Find where the given text appears and provide that cell's center as (X, Y) coordinate. 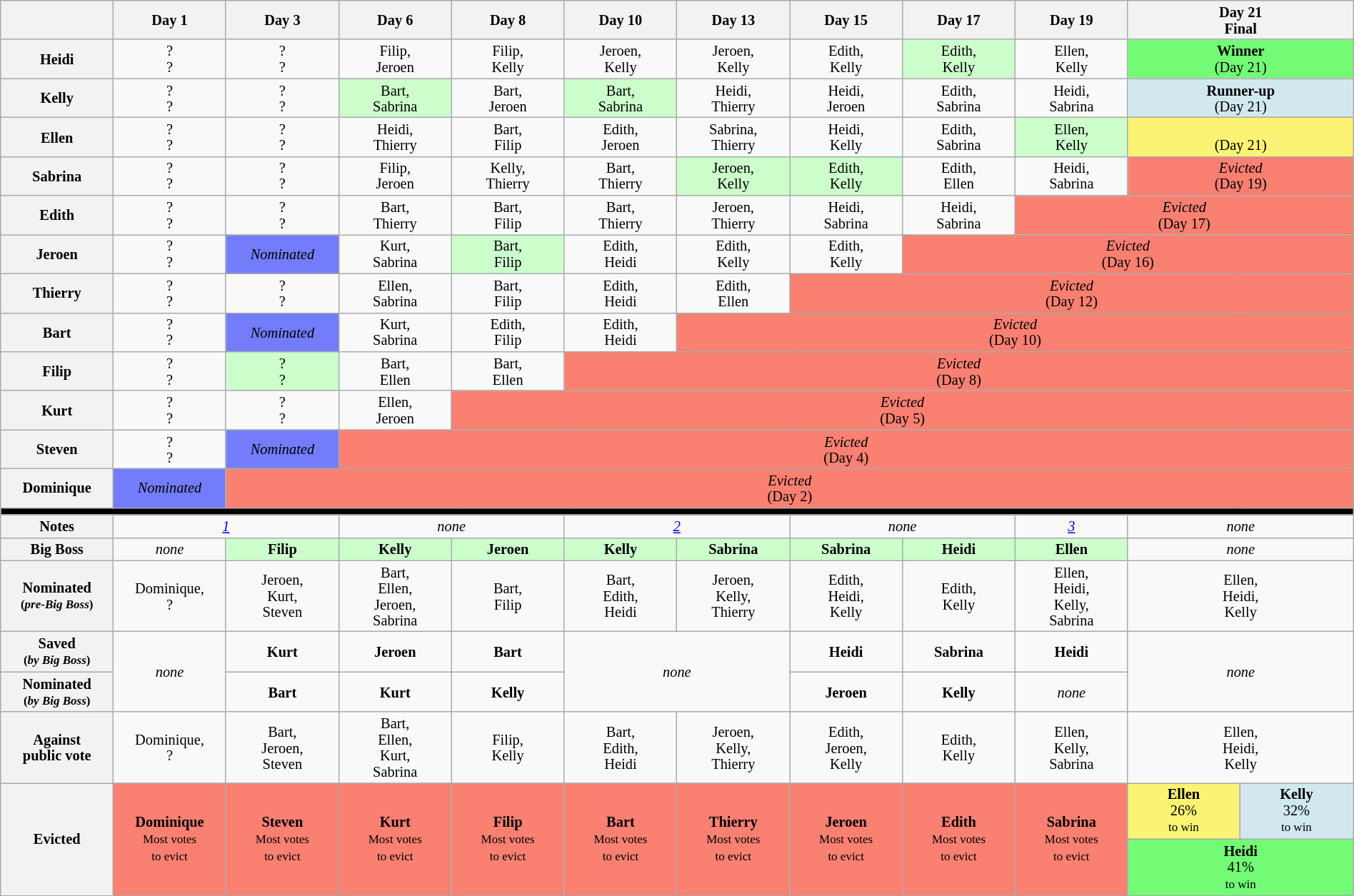
Heidi41%to win (1240, 867)
Day 8 (508, 20)
Heidi,Jeroen (846, 99)
Runner-up(Day 21) (1240, 99)
Evicted(Day 2) (790, 488)
Day 6 (395, 20)
Ellen,Sabrina (395, 293)
Sabrina,Thierry (733, 137)
Evicted(Day 10) (1015, 333)
Evicted(Day 8) (958, 371)
SabrinaMost votesto evict (1071, 838)
Bart,Ellen,Jeroen,Sabrina (395, 596)
Edith,Jeroen,Kelly (846, 747)
Evicted(Day 4) (846, 450)
FilipMost votesto evict (508, 838)
Jeroen,Thierry (733, 216)
Evicted(Day 17) (1184, 216)
BartMost votesto evict (621, 838)
Evicted(Day 5) (903, 410)
Day 3 (282, 20)
Ellen26%to win (1183, 811)
Notes (57, 526)
2 (677, 526)
Evicted(Day 19) (1240, 176)
3 (1071, 526)
Kelly,Thierry (508, 176)
(Day 21) (1240, 137)
Evicted (57, 838)
Evicted(Day 12) (1072, 293)
Kelly32%to win (1297, 811)
Day 13 (733, 20)
Dominique (57, 488)
Edith,Filip (508, 333)
Big Boss (57, 549)
Thierry (57, 293)
Day 21Final (1240, 20)
ThierryMost votesto evict (733, 838)
Bart,Jeroen (508, 99)
Ellen,Heidi,Kelly,Sabrina (1071, 596)
StevenMost votesto evict (282, 838)
Jeroen,Kurt,Steven (282, 596)
Day 15 (846, 20)
Day 19 (1071, 20)
1 (226, 526)
KurtMost votesto evict (395, 838)
Nominated(by Big Boss) (57, 692)
Ellen,Jeroen (395, 410)
JeroenMost votesto evict (846, 838)
Day 17 (959, 20)
Heidi,Kelly (846, 137)
Day 1 (170, 20)
Againstpublic vote (57, 747)
Winner(Day 21) (1240, 59)
Edith,Jeroen (621, 137)
Bart,Jeroen,Steven (282, 747)
Evicted(Day 16) (1128, 254)
Edith,Heidi,Kelly (846, 596)
Ellen,Kelly,Sabrina (1071, 747)
DominiqueMost votesto evict (170, 838)
Steven (57, 450)
Saved(by Big Boss) (57, 651)
Bart,Ellen,Kurt,Sabrina (395, 747)
Edith (57, 216)
Day 10 (621, 20)
Nominated(pre-Big Boss) (57, 596)
EdithMost votesto evict (959, 838)
